Search for the cell housing the specified text and yield its (x, y) center coordinate. 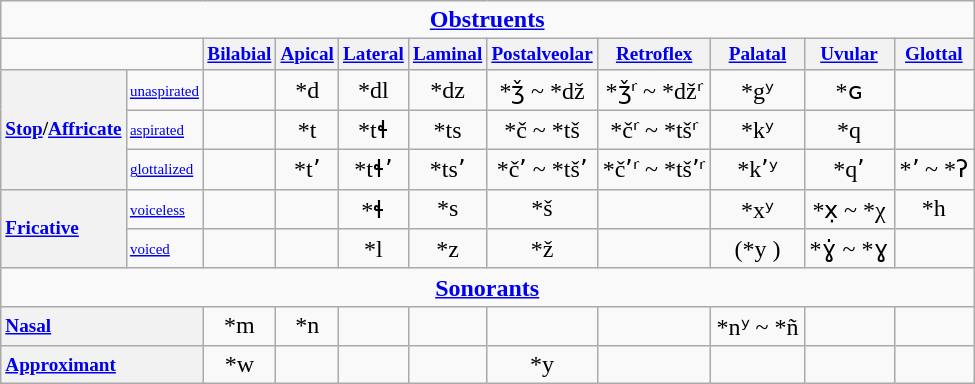
*z (447, 249)
Stop/Affricate (64, 130)
*nʸ ~ *ñ (758, 326)
*dl (373, 90)
*tʼ (307, 170)
*ɢ (849, 90)
*tɬʼ (373, 170)
*q (849, 130)
*gʸ (758, 90)
*ts (447, 130)
*n (307, 326)
*x̣ ~ *χ (849, 209)
*y (542, 365)
*t (307, 130)
Laminal (447, 55)
*ɣ̇ ~ *ɣ (849, 249)
*xʸ (758, 209)
(*y ) (758, 249)
Lateral (373, 55)
unaspirated (164, 90)
voiced (164, 249)
*ž (542, 249)
Approximant (102, 365)
*š (542, 209)
*tɬ (373, 130)
voiceless (164, 209)
*čʼ ~ *tšʼ (542, 170)
Glottal (934, 55)
Nasal (102, 326)
*l (373, 249)
*kʸ (758, 130)
*čʼʳ ~ *tšʼʳ (654, 170)
*qʼ (849, 170)
*d (307, 90)
Retroflex (654, 55)
*kʼʸ (758, 170)
*s (447, 209)
Palatal (758, 55)
glottalized (164, 170)
*m (240, 326)
*č ~ *tš (542, 130)
*ʼ ~ *ʔ (934, 170)
*dz (447, 90)
*ǯ ~ *dž (542, 90)
Postalveolar (542, 55)
*ǯʳ ~ *džʳ (654, 90)
Sonorants (488, 287)
*h (934, 209)
*tsʼ (447, 170)
Bilabial (240, 55)
*w (240, 365)
aspirated (164, 130)
*čʳ ~ *tšʳ (654, 130)
*ɬ (373, 209)
Apical (307, 55)
Fricative (64, 228)
Uvular (849, 55)
Obstruents (488, 20)
